Search for the cell housing the specified text and yield its [x, y] center coordinate. 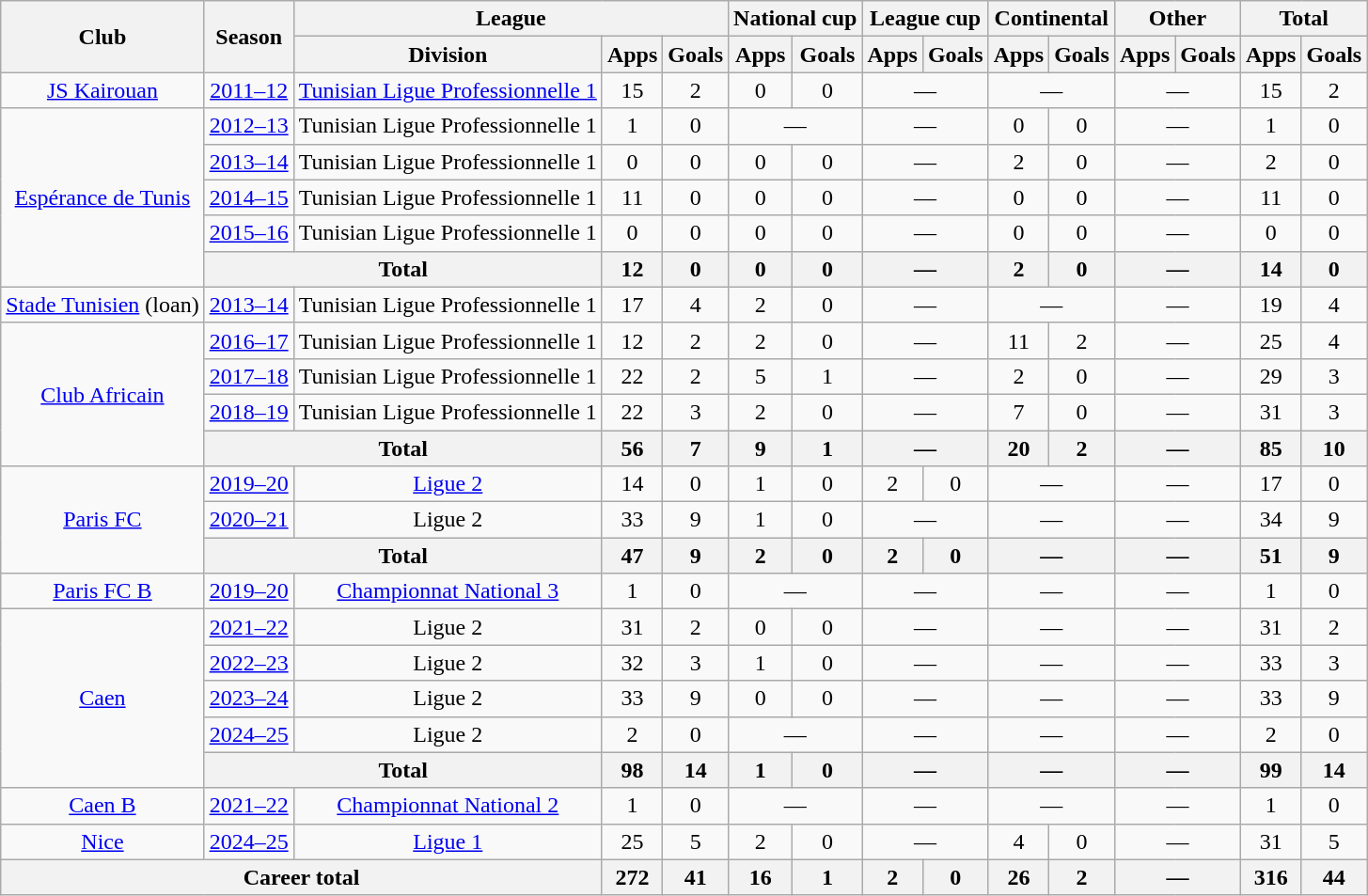
Division [448, 55]
Espérance de Tunis [102, 197]
Caen B [102, 806]
51 [1271, 556]
2011–12 [248, 90]
Paris FC B [102, 591]
2023–24 [248, 699]
56 [632, 448]
Other [1177, 19]
2022–23 [248, 663]
10 [1334, 448]
26 [1018, 877]
Career total [302, 877]
2020–21 [248, 520]
Championnat National 2 [448, 806]
Caen [102, 699]
98 [632, 770]
272 [632, 877]
Season [248, 37]
99 [1271, 770]
20 [1018, 448]
34 [1271, 520]
Continental [1051, 19]
16 [761, 877]
2015–16 [248, 233]
2016–17 [248, 340]
Nice [102, 841]
League [511, 19]
2017–18 [248, 376]
Paris FC [102, 520]
32 [632, 663]
Championnat National 3 [448, 591]
JS Kairouan [102, 90]
National cup [795, 19]
2012–13 [248, 126]
Stade Tunisien (loan) [102, 305]
47 [632, 556]
44 [1334, 877]
Club Africain [102, 394]
Ligue 1 [448, 841]
41 [696, 877]
League cup [925, 19]
2014–15 [248, 197]
85 [1271, 448]
2018–19 [248, 412]
19 [1271, 305]
29 [1271, 376]
Club [102, 37]
316 [1271, 877]
